Output the [X, Y] coordinate of the center of the cell containing the given text.  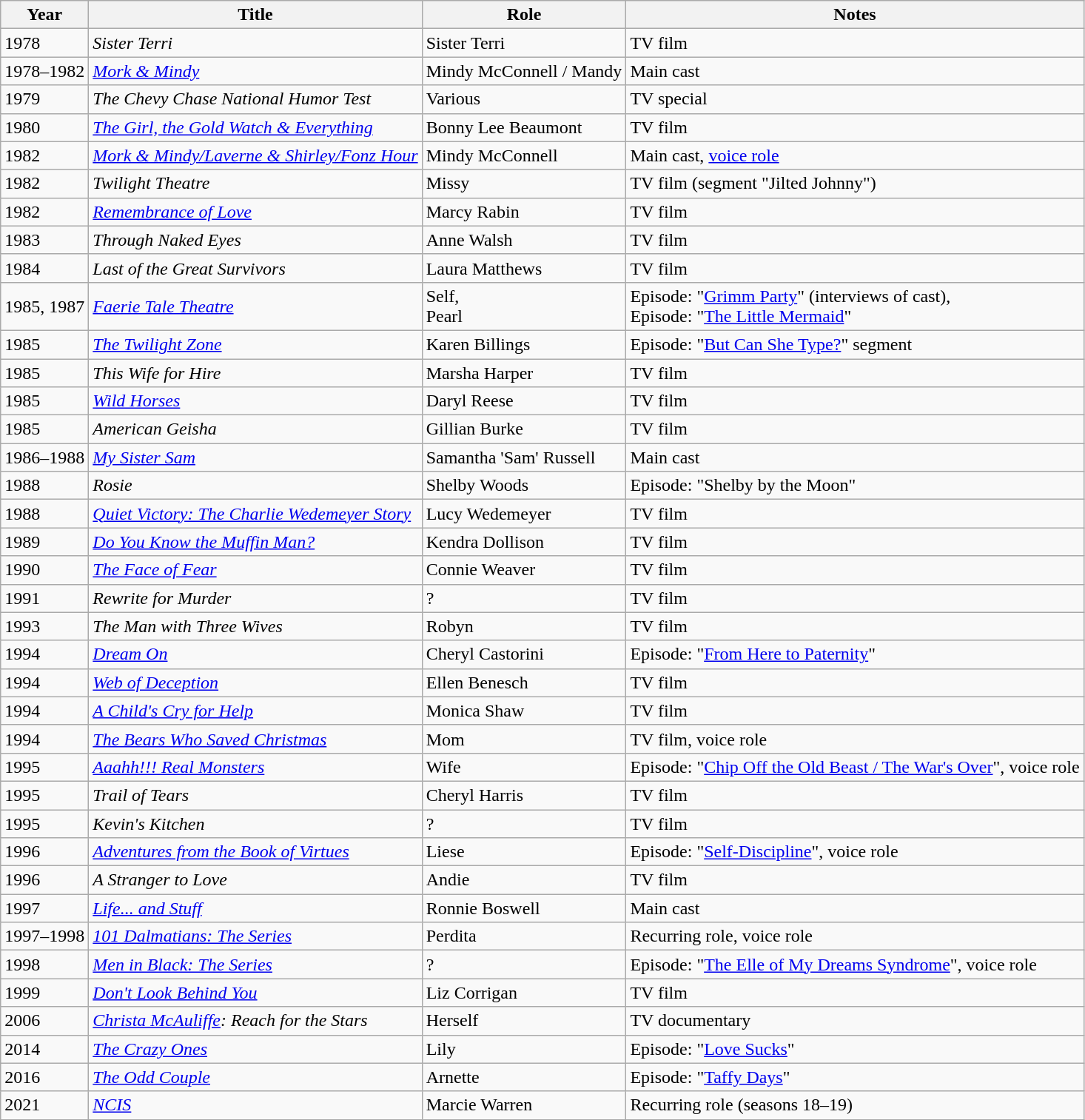
Mork & Mindy [255, 71]
The Crazy Ones [255, 1049]
1983 [44, 240]
1978–1982 [44, 71]
1991 [44, 598]
The Chevy Chase National Humor Test [255, 99]
Trail of Tears [255, 795]
Arnette [524, 1077]
American Geisha [255, 429]
TV documentary [855, 1021]
Recurring role, voice role [855, 936]
Ronnie Boswell [524, 908]
Perdita [524, 936]
Christa McAuliffe: Reach for the Stars [255, 1021]
Self,Pearl [524, 306]
Mom [524, 739]
Last of the Great Survivors [255, 268]
Men in Black: The Series [255, 965]
Twilight Theatre [255, 184]
Episode: "Self-Discipline", voice role [855, 852]
The Face of Fear [255, 570]
Liz Corrigan [524, 993]
Rosie [255, 486]
2006 [44, 1021]
Main cast, voice role [855, 155]
1989 [44, 542]
1997–1998 [44, 936]
1985, 1987 [44, 306]
1978 [44, 43]
Ellen Benesch [524, 683]
1998 [44, 965]
Daryl Reese [524, 401]
TV film, voice role [855, 739]
Wild Horses [255, 401]
Aaahh!!! Real Monsters [255, 767]
Recurring role (seasons 18–19) [855, 1105]
Gillian Burke [524, 429]
1984 [44, 268]
Adventures from the Book of Virtues [255, 852]
Rewrite for Murder [255, 598]
Faerie Tale Theatre [255, 306]
Through Naked Eyes [255, 240]
The Bears Who Saved Christmas [255, 739]
2014 [44, 1049]
Year [44, 15]
Marsha Harper [524, 372]
Herself [524, 1021]
Mork & Mindy/Laverne & Shirley/Fonz Hour [255, 155]
A Stranger to Love [255, 880]
Lily [524, 1049]
Episode: "Love Sucks" [855, 1049]
Episode: "But Can She Type?" segment [855, 344]
2021 [44, 1105]
My Sister Sam [255, 457]
1990 [44, 570]
Mindy McConnell [524, 155]
Liese [524, 852]
Episode: "The Elle of My Dreams Syndrome", voice role [855, 965]
1999 [44, 993]
Remembrance of Love [255, 212]
Episode: "From Here to Paternity" [855, 654]
Dream On [255, 654]
This Wife for Hire [255, 372]
Life... and Stuff [255, 908]
TV film (segment "Jilted Johnny") [855, 184]
Don't Look Behind You [255, 993]
NCIS [255, 1105]
Marcy Rabin [524, 212]
Laura Matthews [524, 268]
Cheryl Harris [524, 795]
TV special [855, 99]
Lucy Wedemeyer [524, 514]
Samantha 'Sam' Russell [524, 457]
Missy [524, 184]
Role [524, 15]
Quiet Victory: The Charlie Wedemeyer Story [255, 514]
Kendra Dollison [524, 542]
101 Dalmatians: The Series [255, 936]
Andie [524, 880]
Episode: "Grimm Party" (interviews of cast),Episode: "The Little Mermaid" [855, 306]
Connie Weaver [524, 570]
1993 [44, 626]
Episode: "Taffy Days" [855, 1077]
The Man with Three Wives [255, 626]
Kevin's Kitchen [255, 824]
Robyn [524, 626]
Wife [524, 767]
1979 [44, 99]
Karen Billings [524, 344]
Bonny Lee Beaumont [524, 127]
Mindy McConnell / Mandy [524, 71]
Shelby Woods [524, 486]
The Twilight Zone [255, 344]
The Girl, the Gold Watch & Everything [255, 127]
1980 [44, 127]
Marcie Warren [524, 1105]
Cheryl Castorini [524, 654]
Title [255, 15]
The Odd Couple [255, 1077]
2016 [44, 1077]
1997 [44, 908]
Episode: "Chip Off the Old Beast / The War's Over", voice role [855, 767]
Monica Shaw [524, 711]
Notes [855, 15]
Various [524, 99]
A Child's Cry for Help [255, 711]
1986–1988 [44, 457]
Episode: "Shelby by the Moon" [855, 486]
Do You Know the Muffin Man? [255, 542]
Web of Deception [255, 683]
Anne Walsh [524, 240]
